Identify which cell holds the provided text, then report its [X, Y] central coordinate. 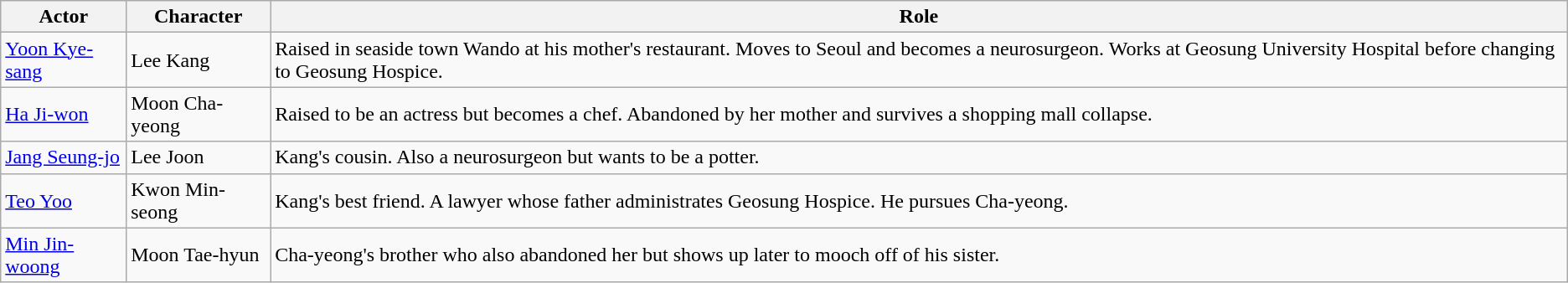
Cha-yeong's brother who also abandoned her but shows up later to mooch off of his sister. [920, 255]
Teo Yoo [64, 201]
Kang's best friend. A lawyer whose father administrates Geosung Hospice. He pursues Cha-yeong. [920, 201]
Kang's cousin. Also a neurosurgeon but wants to be a potter. [920, 157]
Ha Ji-won [64, 114]
Kwon Min-seong [199, 201]
Actor [64, 17]
Min Jin-woong [64, 255]
Jang Seung-jo [64, 157]
Role [920, 17]
Yoon Kye-sang [64, 60]
Moon Cha-yeong [199, 114]
Lee Kang [199, 60]
Character [199, 17]
Moon Tae-hyun [199, 255]
Raised to be an actress but becomes a chef. Abandoned by her mother and survives a shopping mall collapse. [920, 114]
Lee Joon [199, 157]
